Return the (x, y) coordinate for the center point of the cell that contains the specified text.  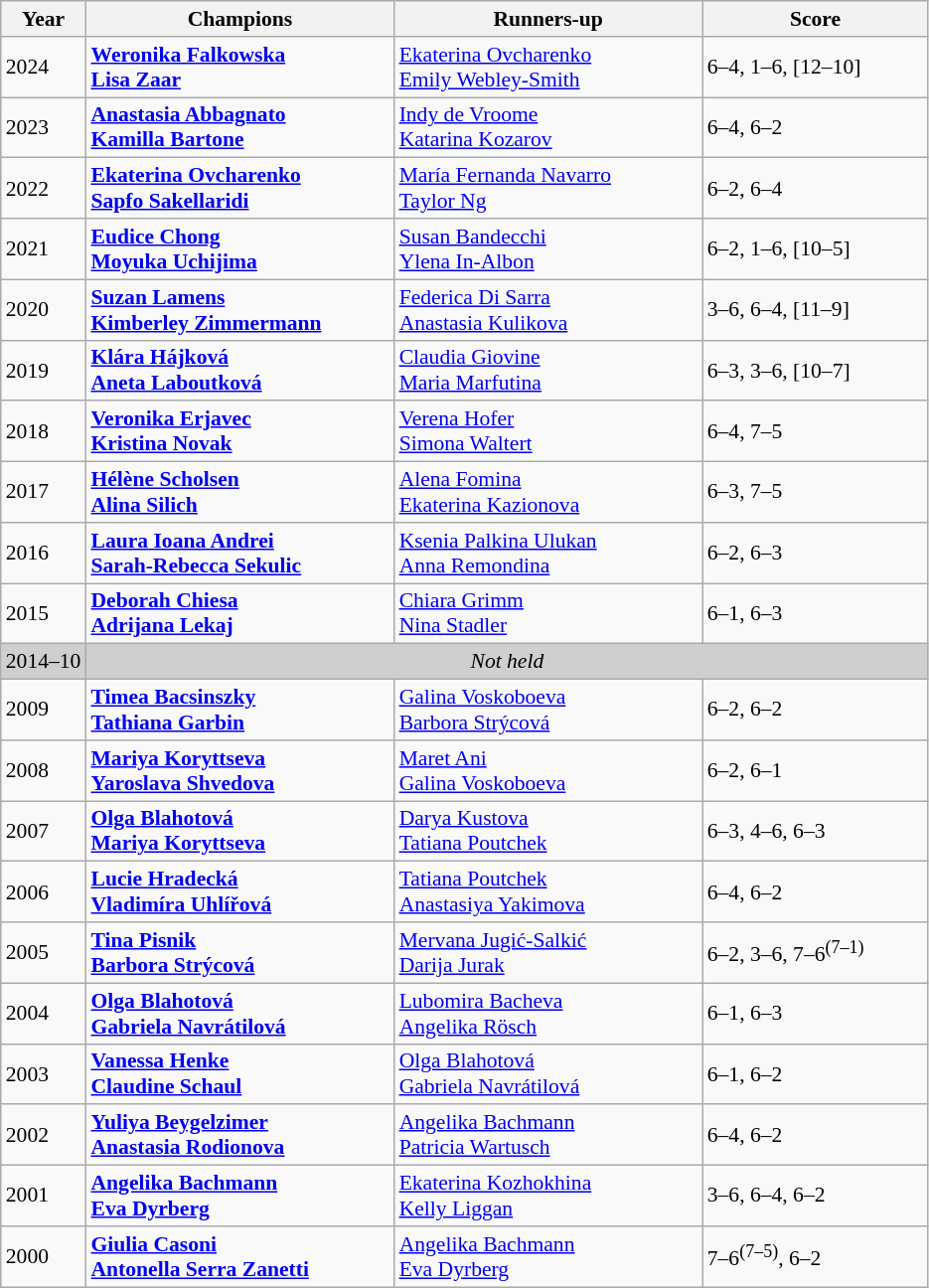
Champions (239, 19)
Lucie Hradecká Vladimíra Uhlířová (239, 892)
Score (816, 19)
2023 (44, 127)
Indy de Vroome Katarina Kozarov (548, 127)
Claudia Giovine Maria Marfutina (548, 370)
Yuliya Beygelzimer Anastasia Rodionova (239, 1135)
Giulia Casoni Antonella Serra Zanetti (239, 1256)
2003 (44, 1073)
6–4, 1–6, [12–10] (816, 68)
2022 (44, 189)
Eudice Chong Moyuka Uchijima (239, 248)
6–3, 4–6, 6–3 (816, 831)
Runners-up (548, 19)
Federica Di Sarra Anastasia Kulikova (548, 310)
2000 (44, 1256)
Suzan Lamens Kimberley Zimmermann (239, 310)
3–6, 6–4, [11–9] (816, 310)
2018 (44, 431)
Anastasia Abbagnato Kamilla Bartone (239, 127)
Maret Ani Galina Voskoboeva (548, 771)
Laura Ioana Andrei Sarah-Rebecca Sekulic (239, 553)
2001 (44, 1197)
2019 (44, 370)
Galina Voskoboeva Barbora Strýcová (548, 710)
Mariya Koryttseva Yaroslava Shvedova (239, 771)
2008 (44, 771)
2006 (44, 892)
Alena Fomina Ekaterina Kazionova (548, 493)
Veronika Erjavec Kristina Novak (239, 431)
Deborah Chiesa Adrijana Lekaj (239, 614)
Year (44, 19)
Weronika Falkowska Lisa Zaar (239, 68)
6–2, 6–3 (816, 553)
2009 (44, 710)
Timea Bacsinszky Tathiana Garbin (239, 710)
Ekaterina Kozhokhina Kelly Liggan (548, 1197)
6–2, 6–2 (816, 710)
María Fernanda Navarro Taylor Ng (548, 189)
Lubomira Bacheva Angelika Rösch (548, 1014)
6–4, 7–5 (816, 431)
Ksenia Palkina Ulukan Anna Remondina (548, 553)
2004 (44, 1014)
Susan Bandecchi Ylena In-Albon (548, 248)
6–2, 3–6, 7–6(7–1) (816, 952)
7–6(7–5), 6–2 (816, 1256)
6–3, 7–5 (816, 493)
Olga Blahotová Mariya Koryttseva (239, 831)
6–2, 6–4 (816, 189)
2002 (44, 1135)
Chiara Grimm Nina Stadler (548, 614)
Ekaterina Ovcharenko Emily Webley-Smith (548, 68)
Not held (507, 662)
2014–10 (44, 662)
2024 (44, 68)
2020 (44, 310)
Angelika Bachmann Patricia Wartusch (548, 1135)
2021 (44, 248)
Klára Hájková Aneta Laboutková (239, 370)
Verena Hofer Simona Waltert (548, 431)
Tina Pisnik Barbora Strýcová (239, 952)
Vanessa Henke Claudine Schaul (239, 1073)
Mervana Jugić-Salkić Darija Jurak (548, 952)
6–1, 6–2 (816, 1073)
2005 (44, 952)
Ekaterina Ovcharenko Sapfo Sakellaridi (239, 189)
2007 (44, 831)
2017 (44, 493)
6–3, 3–6, [10–7] (816, 370)
2016 (44, 553)
6–2, 6–1 (816, 771)
Hélène Scholsen Alina Silich (239, 493)
2015 (44, 614)
3–6, 6–4, 6–2 (816, 1197)
6–2, 1–6, [10–5] (816, 248)
Tatiana Poutchek Anastasiya Yakimova (548, 892)
Darya Kustova Tatiana Poutchek (548, 831)
